Pinpoint the cell where the given text exists, returning its [X, Y] midpoint coordinate. 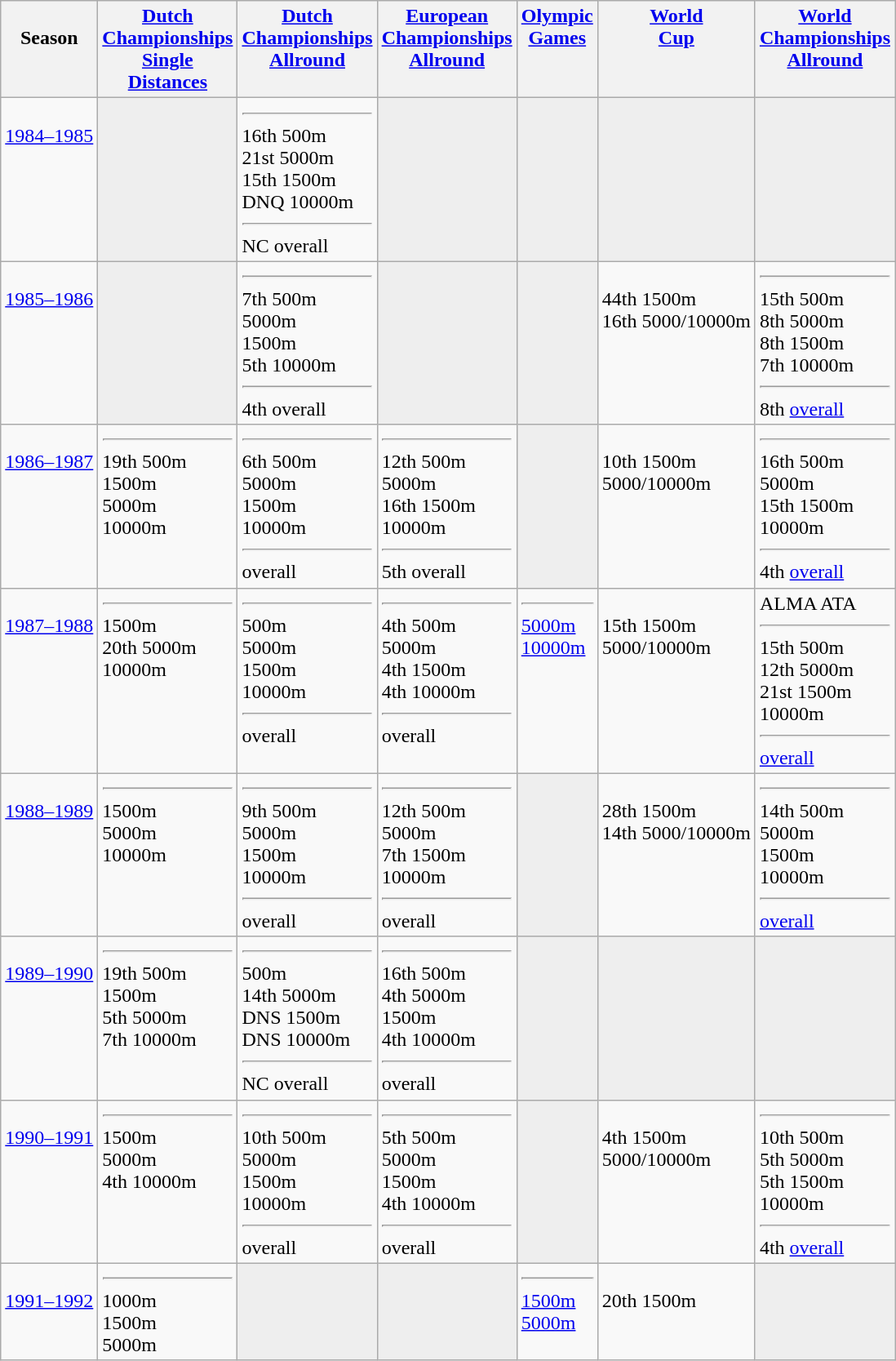
4th 1500m 5000/10000m [676, 1181]
Olympic Games [557, 49]
1985–1986 [49, 343]
World Championships Allround [824, 49]
1000m 1500m 5000m [168, 1311]
10th 1500m 5000/10000m [676, 506]
16th 500m 21st 5000m 15th 1500m DNQ 10000m NC overall [307, 180]
500m 14th 5000m DNS 1500m DNS 10000m NC overall [307, 1018]
1500m 5000m 4th 10000m [168, 1181]
19th 500m 1500m 5000m 10000m [168, 506]
ALMA ATA 15th 500m 12th 5000m 21st 1500m 10000m overall [824, 681]
5000m 10000m [557, 681]
Dutch Championships Single Distances [168, 49]
1987–1988 [49, 681]
1989–1990 [49, 1018]
European Championships Allround [447, 49]
15th 500m 8th 5000m 8th 1500m 7th 10000m 8th overall [824, 343]
44th 1500m 16th 5000/10000m [676, 343]
1500m 20th 5000m 10000m [168, 681]
Dutch Championships Allround [307, 49]
Season [49, 49]
1500m 5000m 10000m [168, 855]
16th 500m 4th 5000m 1500m 4th 10000m overall [447, 1018]
500m 5000m 1500m 10000m overall [307, 681]
14th 500m 5000m 1500m 10000m overall [824, 855]
15th 1500m 5000/10000m [676, 681]
10th 500m 5th 5000m 5th 1500m 10000m 4th overall [824, 1181]
1990–1991 [49, 1181]
World Cup [676, 49]
6th 500m 5000m 1500m 10000m overall [307, 506]
4th 500m 5000m 4th 1500m 4th 10000m overall [447, 681]
20th 1500m [676, 1311]
12th 500m 5000m 7th 1500m 10000m overall [447, 855]
5th 500m 5000m 1500m 4th 10000m overall [447, 1181]
1986–1987 [49, 506]
9th 500m 5000m 1500m 10000m overall [307, 855]
19th 500m 1500m 5th 5000m 7th 10000m [168, 1018]
1500m 5000m [557, 1311]
28th 1500m 14th 5000/10000m [676, 855]
16th 500m 5000m 15th 1500m 10000m 4th overall [824, 506]
10th 500m 5000m 1500m 10000m overall [307, 1181]
12th 500m 5000m 16th 1500m 10000m 5th overall [447, 506]
1988–1989 [49, 855]
1984–1985 [49, 180]
1991–1992 [49, 1311]
7th 500m 5000m 1500m 5th 10000m 4th overall [307, 343]
